Output the [X, Y] coordinate of the center of the cell containing the given text.  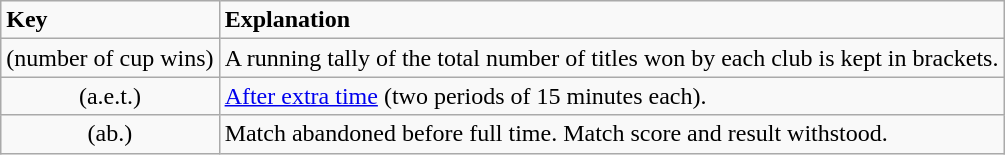
A running tally of the total number of titles won by each club is kept in brackets. [612, 58]
Match abandoned before full time. Match score and result withstood. [612, 134]
(ab.) [110, 134]
(a.e.t.) [110, 96]
Explanation [612, 20]
After extra time (two periods of 15 minutes each). [612, 96]
(number of cup wins) [110, 58]
Key [110, 20]
